Return the [x, y] coordinate for the center point of the cell that contains the specified text.  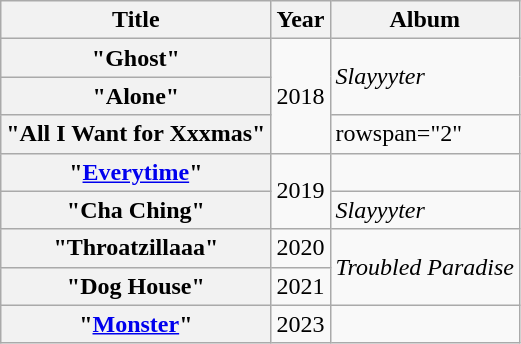
2019 [300, 191]
"Dog House" [136, 286]
2021 [300, 286]
"Ghost" [136, 58]
"Cha Ching" [136, 210]
Troubled Paradise [425, 267]
"Throatzillaaa" [136, 248]
"Alone" [136, 96]
2023 [300, 324]
Album [425, 20]
2018 [300, 96]
2020 [300, 248]
Year [300, 20]
Title [136, 20]
"Monster" [136, 324]
"All I Want for Xxxmas" [136, 134]
"Everytime" [136, 172]
rowspan="2" [425, 134]
